Detect which cell encompasses the target text, then output its [x, y] center coordinate. 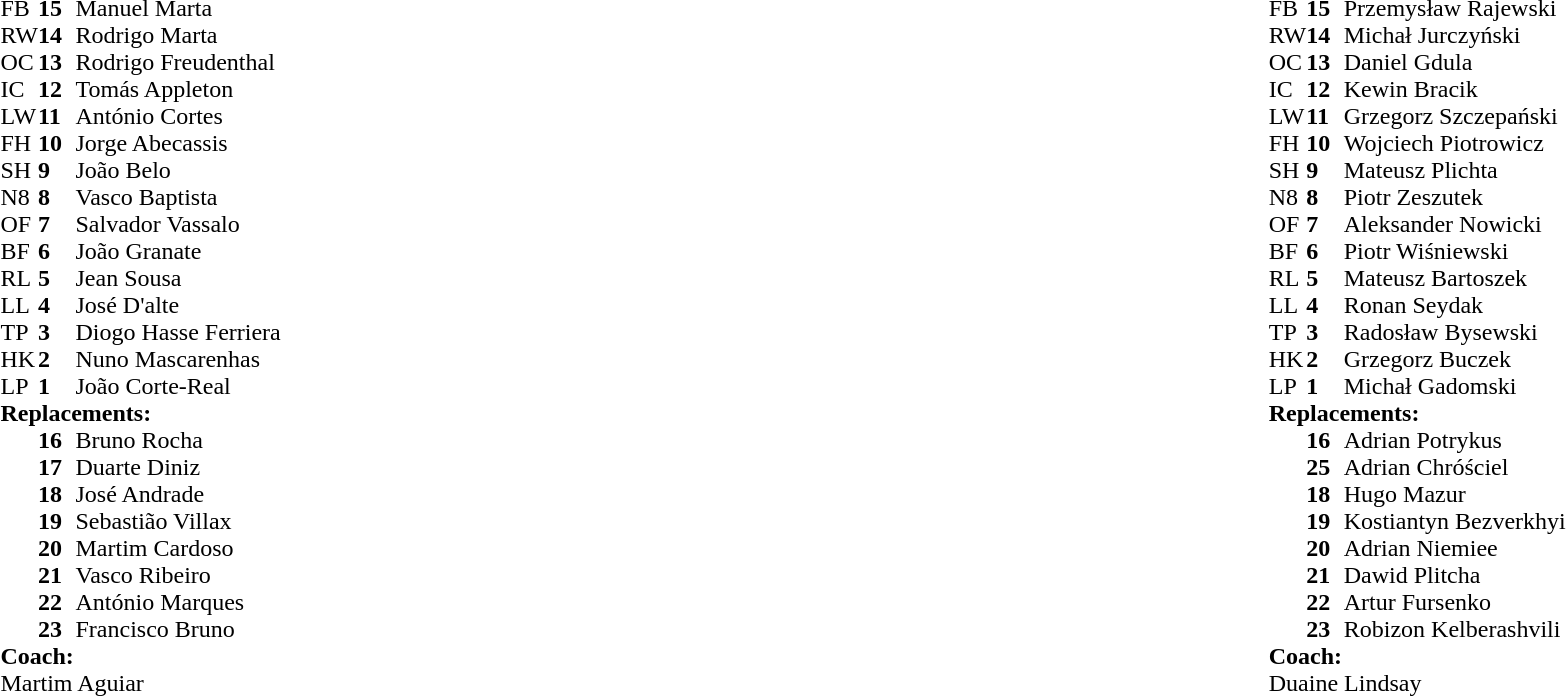
Adrian Niemiee [1455, 548]
Nuno Mascarenhas [178, 360]
José D'alte [178, 306]
Kostiantyn Bezverkhyi [1455, 522]
Michał Gadomski [1455, 386]
25 [1325, 468]
Michał Jurczyński [1455, 36]
Ronan Seydak [1455, 306]
Wojciech Piotrowicz [1455, 144]
António Marques [178, 602]
Francisco Bruno [178, 630]
Rodrigo Freudenthal [178, 62]
Vasco Baptista [178, 198]
Adrian Chróściel [1455, 468]
Aleksander Nowicki [1455, 224]
Kewin Bracik [1455, 90]
Duarte Diniz [178, 468]
Sebastião Villax [178, 522]
Jean Sousa [178, 278]
Jorge Abecassis [178, 144]
António Cortes [178, 116]
Bruno Rocha [178, 440]
Robizon Kelberashvili [1455, 630]
Grzegorz Szczepański [1455, 116]
Artur Fursenko [1455, 602]
Adrian Potrykus [1455, 440]
Mateusz Bartoszek [1455, 278]
Hugo Mazur [1455, 494]
João Belo [178, 170]
17 [57, 468]
Rodrigo Marta [178, 36]
Martim Cardoso [178, 548]
Vasco Ribeiro [178, 576]
Dawid Plitcha [1455, 576]
José Andrade [178, 494]
Piotr Wiśniewski [1455, 252]
Mateusz Plichta [1455, 170]
Tomás Appleton [178, 90]
Grzegorz Buczek [1455, 360]
Radosław Bysewski [1455, 332]
Diogo Hasse Ferriera [178, 332]
Daniel Gdula [1455, 62]
João Corte-Real [178, 386]
Salvador Vassalo [178, 224]
Piotr Zeszutek [1455, 198]
João Granate [178, 252]
